Provide the (X, Y) coordinate of the cell's center where the given text is located.  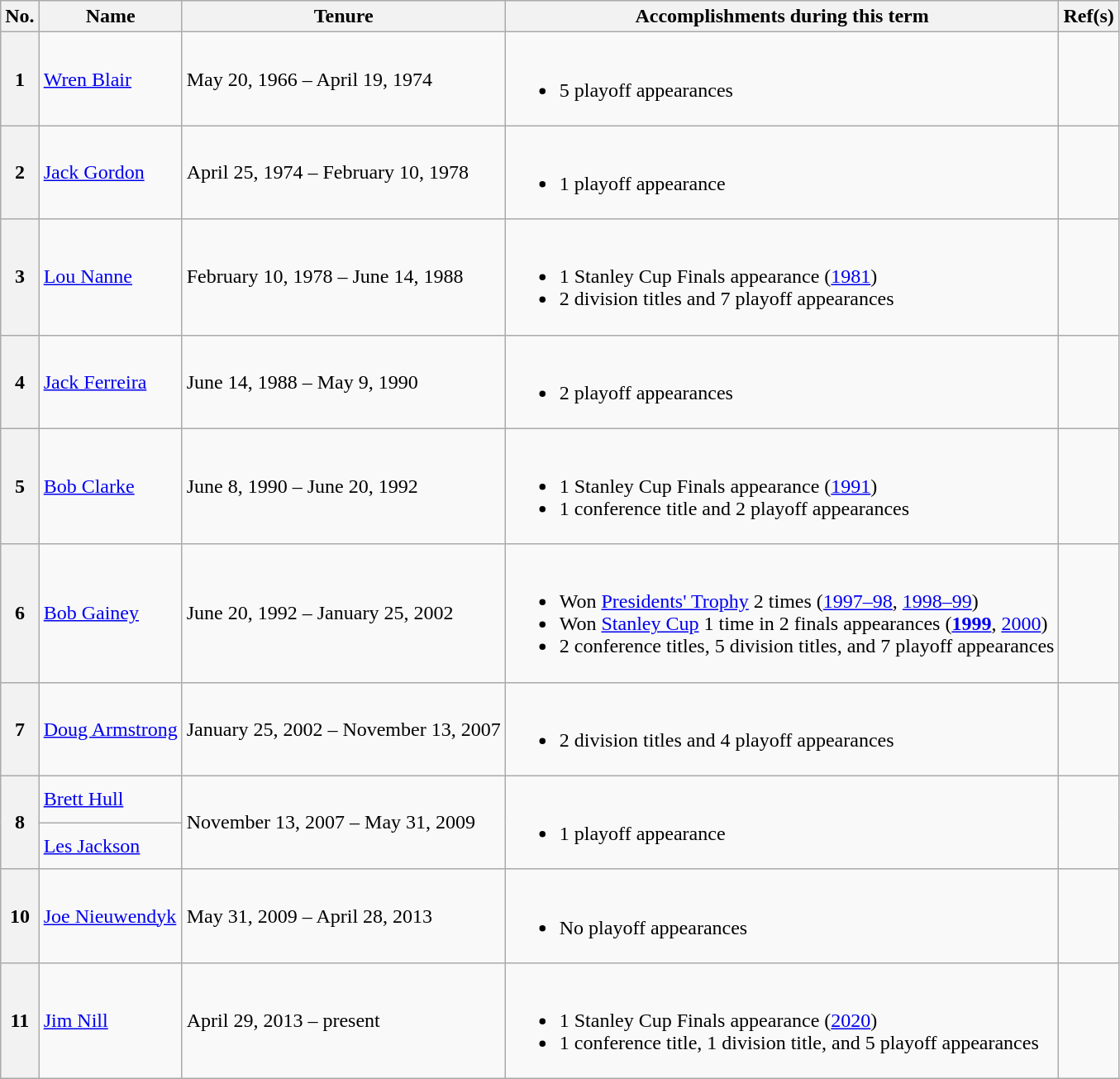
Accomplishments during this term (782, 17)
5 playoff appearances (782, 79)
8 (20, 822)
5 (20, 486)
Name (111, 17)
Lou Nanne (111, 277)
3 (20, 277)
1 Stanley Cup Finals appearance (1981)2 division titles and 7 playoff appearances (782, 277)
7 (20, 729)
May 31, 2009 – April 28, 2013 (344, 916)
Brett Hull (111, 799)
January 25, 2002 – November 13, 2007 (344, 729)
6 (20, 614)
1 Stanley Cup Finals appearance (2020)1 conference title, 1 division title, and 5 playoff appearances (782, 1020)
June 8, 1990 – June 20, 1992 (344, 486)
No. (20, 17)
2 playoff appearances (782, 382)
April 25, 1974 – February 10, 1978 (344, 172)
June 14, 1988 – May 9, 1990 (344, 382)
June 20, 1992 – January 25, 2002 (344, 614)
4 (20, 382)
Jim Nill (111, 1020)
2 division titles and 4 playoff appearances (782, 729)
1 Stanley Cup Finals appearance (1991)1 conference title and 2 playoff appearances (782, 486)
Ref(s) (1089, 17)
10 (20, 916)
2 (20, 172)
November 13, 2007 – May 31, 2009 (344, 822)
April 29, 2013 – present (344, 1020)
May 20, 1966 – April 19, 1974 (344, 79)
Jack Ferreira (111, 382)
Wren Blair (111, 79)
1 (20, 79)
No playoff appearances (782, 916)
11 (20, 1020)
Les Jackson (111, 847)
Bob Gainey (111, 614)
Joe Nieuwendyk (111, 916)
Bob Clarke (111, 486)
Tenure (344, 17)
Doug Armstrong (111, 729)
February 10, 1978 – June 14, 1988 (344, 277)
Jack Gordon (111, 172)
